Pinpoint the cell where the given text exists, returning its (X, Y) midpoint coordinate. 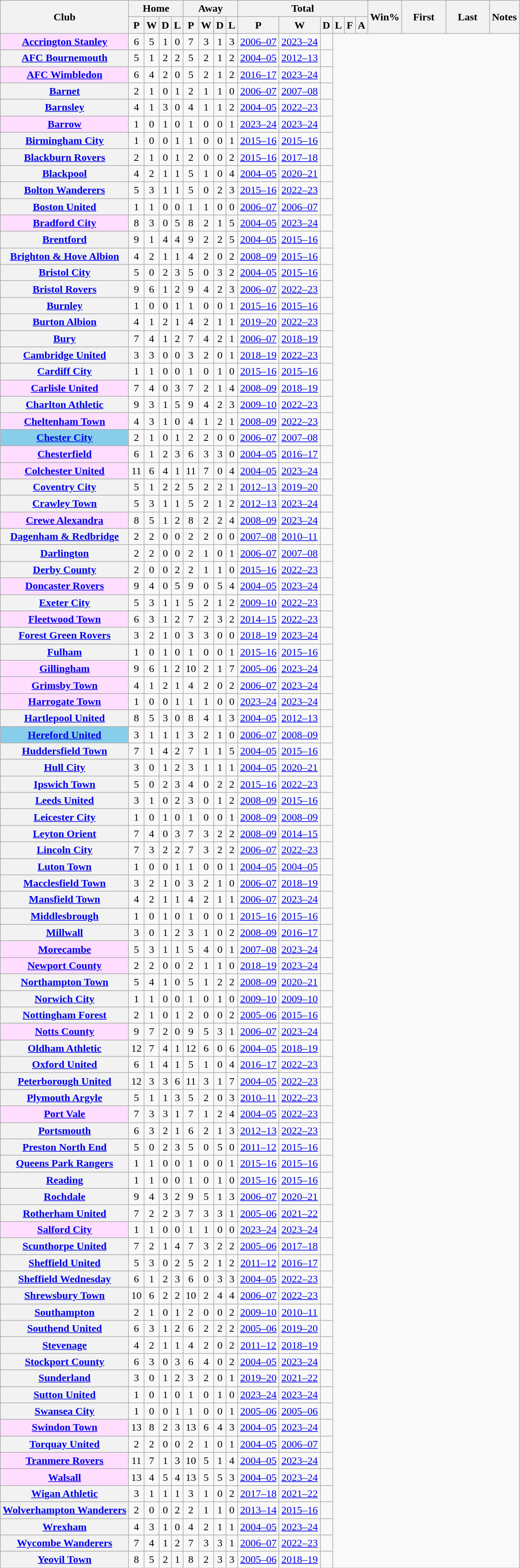
Brentford (65, 240)
Birmingham City (65, 140)
Nottingham Forest (65, 1015)
Salford City (65, 1229)
Burton Albion (65, 322)
Dagenham & Redbridge (65, 537)
Shrewsbury Town (65, 1296)
Last (468, 17)
Barrow (65, 124)
2013–14 (258, 1510)
Fleetwood Town (65, 619)
Peterborough United (65, 1081)
Sheffield Wednesday (65, 1279)
AFC Wimbledon (65, 75)
Hereford United (65, 735)
First (424, 17)
Darlington (65, 553)
Exeter City (65, 603)
Sutton United (65, 1395)
Lincoln City (65, 850)
Brighton & Hove Albion (65, 256)
Leyton Orient (65, 834)
Chesterfield (65, 454)
Rotherham United (65, 1213)
Total (303, 9)
Forest Green Rovers (65, 636)
Northampton Town (65, 982)
Millwall (65, 932)
Chester City (65, 437)
Middlesbrough (65, 916)
Yeovil Town (65, 1560)
Tranmere Rovers (65, 1460)
Port Vale (65, 1114)
Swansea City (65, 1411)
Bury (65, 339)
Macclesfield Town (65, 883)
Blackburn Rovers (65, 157)
Coventry City (65, 487)
Notts County (65, 1032)
Walsall (65, 1477)
Boston United (65, 207)
Fulham (65, 652)
Luton Town (65, 867)
A (361, 25)
Bristol Rovers (65, 289)
Leicester City (65, 817)
Morecambe (65, 949)
Ipswich Town (65, 784)
Crawley Town (65, 504)
Club (65, 17)
Harrogate Town (65, 701)
Bradford City (65, 223)
Wycombe Wanderers (65, 1543)
Reading (65, 1180)
Charlton Athletic (65, 404)
Barnet (65, 91)
Preston North End (65, 1147)
Bolton Wanderers (65, 190)
Oxford United (65, 1065)
Blackpool (65, 173)
Swindon Town (65, 1428)
Wigan Athletic (65, 1493)
Hartlepool United (65, 718)
Crewe Alexandra (65, 520)
Sheffield United (65, 1263)
Stevenage (65, 1345)
Queens Park Rangers (65, 1164)
Gillingham (65, 668)
Sunderland (65, 1378)
Hull City (65, 768)
Burnley (65, 306)
Southend United (65, 1329)
Huddersfield Town (65, 751)
Southampton (65, 1312)
Win% (385, 17)
Mansfield Town (65, 900)
Grimsby Town (65, 685)
Colchester United (65, 470)
Stockport County (65, 1362)
Accrington Stanley (65, 42)
Cambridge United (65, 355)
Scunthorpe United (65, 1246)
Derby County (65, 570)
Notes (504, 17)
Leeds United (65, 801)
Away (211, 9)
Barnsley (65, 108)
AFC Bournemouth (65, 58)
Home (156, 9)
Portsmouth (65, 1131)
F (350, 25)
Newport County (65, 965)
Oldham Athletic (65, 1048)
Bristol City (65, 273)
Carlisle United (65, 388)
Wolverhampton Wanderers (65, 1510)
Norwich City (65, 998)
Cheltenham Town (65, 421)
Cardiff City (65, 372)
Wrexham (65, 1526)
Plymouth Argyle (65, 1098)
Rochdale (65, 1196)
Torquay United (65, 1444)
Doncaster Rovers (65, 586)
